Extract the [x, y] coordinate from the center of the cell holding the provided text.  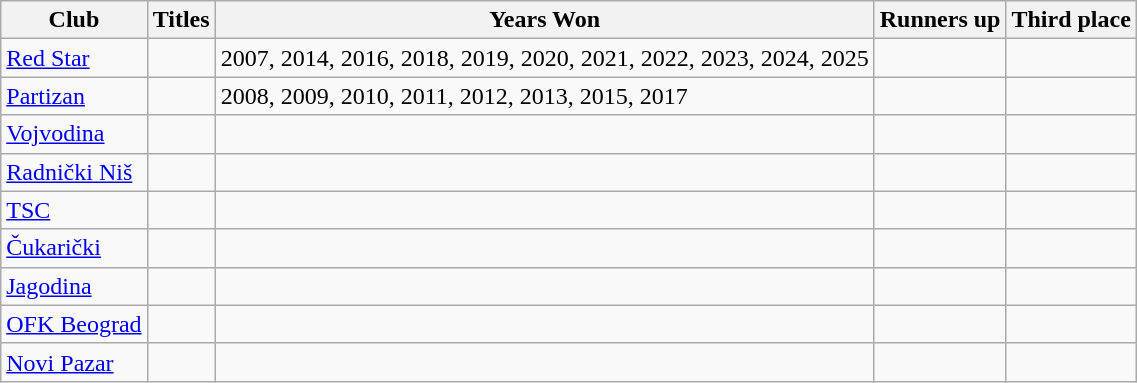
Red Star [74, 58]
Titles [181, 20]
Runners up [940, 20]
2007, 2014, 2016, 2018, 2019, 2020, 2021, 2022, 2023, 2024, 2025 [544, 58]
Novi Pazar [74, 362]
Radnički Niš [74, 172]
TSC [74, 210]
Club [74, 20]
Čukarički [74, 248]
2008, 2009, 2010, 2011, 2012, 2013, 2015, 2017 [544, 96]
Partizan [74, 96]
Jagodina [74, 286]
Vojvodina [74, 134]
OFK Beograd [74, 324]
Third place [1071, 20]
Years Won [544, 20]
